Scan for the cell matching the given text and deliver its (x, y) coordinate at center. 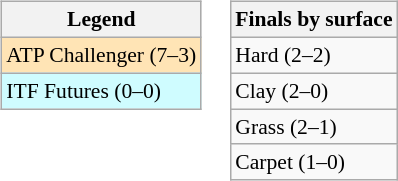
Clay (2–0) (314, 91)
ITF Futures (0–0) (101, 91)
Carpet (1–0) (314, 162)
Hard (2–2) (314, 55)
ATP Challenger (7–3) (101, 55)
Grass (2–1) (314, 127)
Legend (101, 20)
Finals by surface (314, 20)
